Return the (X, Y) coordinate for the center point of the cell that contains the specified text.  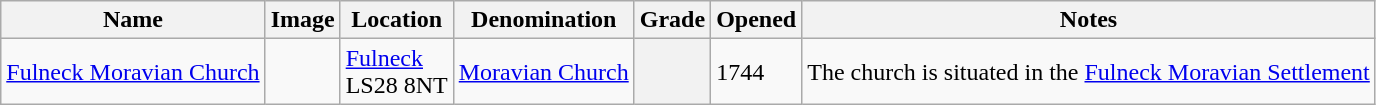
Location (396, 20)
Moravian Church (544, 72)
Notes (1089, 20)
Denomination (544, 20)
Opened (756, 20)
Grade (672, 20)
1744 (756, 72)
FulneckLS28 8NT (396, 72)
The church is situated in the Fulneck Moravian Settlement (1089, 72)
Fulneck Moravian Church (133, 72)
Image (302, 20)
Name (133, 20)
